Output the [x, y] coordinate of the center of the cell containing the given text.  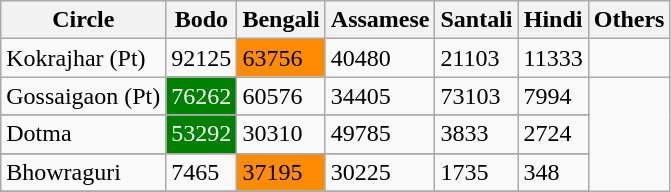
Others [629, 20]
21103 [476, 58]
Kokrajhar (Pt) [84, 58]
7465 [202, 172]
3833 [476, 134]
Circle [84, 20]
34405 [380, 96]
73103 [476, 96]
2724 [553, 134]
76262 [202, 96]
30310 [281, 134]
Bodo [202, 20]
1735 [476, 172]
11333 [553, 58]
40480 [380, 58]
92125 [202, 58]
Santali [476, 20]
30225 [380, 172]
Gossaigaon (Pt) [84, 96]
348 [553, 172]
63756 [281, 58]
Assamese [380, 20]
60576 [281, 96]
Hindi [553, 20]
Bengali [281, 20]
Dotma [84, 134]
37195 [281, 172]
53292 [202, 134]
Bhowraguri [84, 172]
49785 [380, 134]
7994 [553, 96]
